Scan for the cell matching the given text and deliver its (X, Y) coordinate at center. 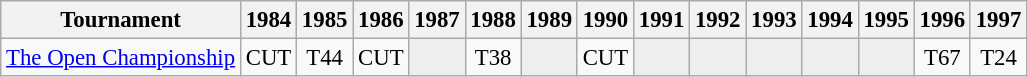
T24 (998, 58)
1992 (718, 20)
1988 (493, 20)
1994 (830, 20)
The Open Championship (121, 58)
1984 (268, 20)
1996 (942, 20)
1985 (325, 20)
T67 (942, 58)
T38 (493, 58)
1991 (661, 20)
1987 (437, 20)
T44 (325, 58)
1989 (549, 20)
1990 (605, 20)
1995 (886, 20)
1997 (998, 20)
Tournament (121, 20)
1986 (381, 20)
1993 (774, 20)
